Identify which cell holds the provided text, then report its [X, Y] central coordinate. 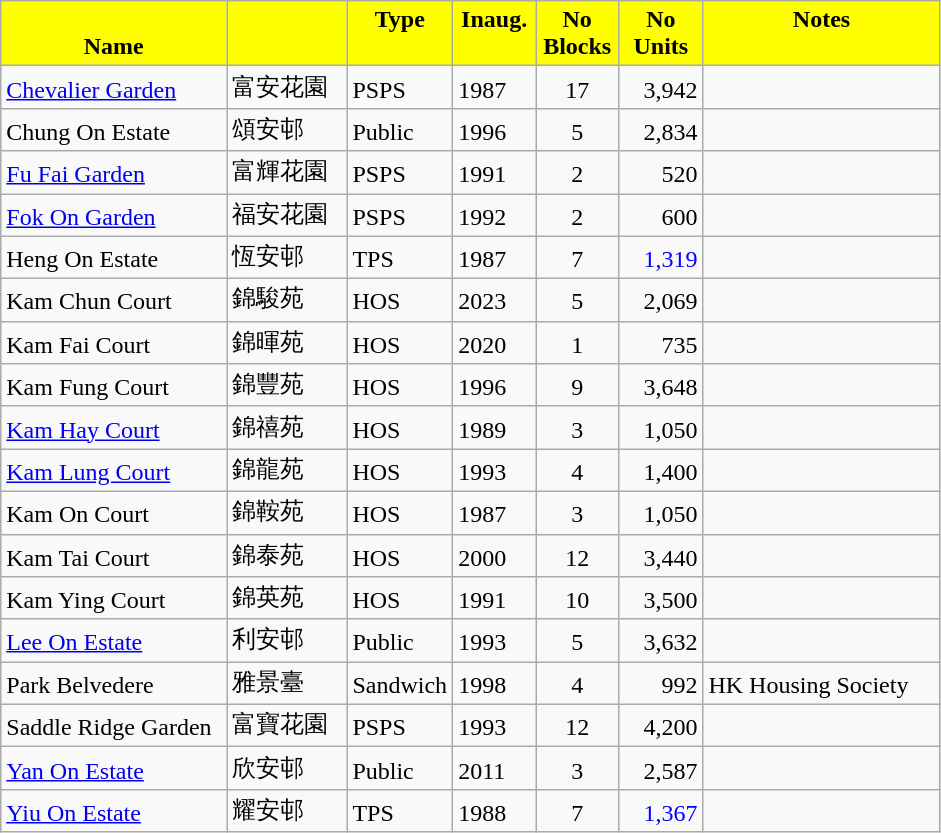
Yan On Estate [114, 768]
600 [661, 216]
1988 [494, 810]
No Blocks [578, 34]
HK Housing Society [822, 684]
Kam Hay Court [114, 428]
耀安邨 [287, 810]
17 [578, 88]
Kam Lung Court [114, 470]
Fok On Garden [114, 216]
錦鞍苑 [287, 512]
2,069 [661, 300]
9 [578, 386]
2020 [494, 342]
1,400 [661, 470]
Kam Chun Court [114, 300]
欣安邨 [287, 768]
恆安邨 [287, 258]
錦豐苑 [287, 386]
Sandwich [400, 684]
Fu Fai Garden [114, 172]
錦駿苑 [287, 300]
Saddle Ridge Garden [114, 726]
Name [114, 34]
992 [661, 684]
Yiu On Estate [114, 810]
Lee On Estate [114, 640]
Chevalier Garden [114, 88]
2,587 [661, 768]
2000 [494, 556]
3,648 [661, 386]
1 [578, 342]
Notes [822, 34]
520 [661, 172]
頌安邨 [287, 130]
2,834 [661, 130]
錦禧苑 [287, 428]
福安花園 [287, 216]
No Units [661, 34]
3,500 [661, 598]
Kam Fai Court [114, 342]
富寶花園 [287, 726]
3,440 [661, 556]
錦英苑 [287, 598]
富輝花園 [287, 172]
Inaug. [494, 34]
1992 [494, 216]
Kam On Court [114, 512]
3,632 [661, 640]
Kam Tai Court [114, 556]
1989 [494, 428]
10 [578, 598]
錦龍苑 [287, 470]
Kam Ying Court [114, 598]
Park Belvedere [114, 684]
Heng On Estate [114, 258]
Kam Fung Court [114, 386]
錦暉苑 [287, 342]
1,319 [661, 258]
4,200 [661, 726]
1,367 [661, 810]
2011 [494, 768]
1998 [494, 684]
Chung On Estate [114, 130]
735 [661, 342]
錦泰苑 [287, 556]
2023 [494, 300]
雅景臺 [287, 684]
富安花園 [287, 88]
Type [400, 34]
利安邨 [287, 640]
3,942 [661, 88]
